Capture the cell that displays the provided text and extract its [x, y] central coordinate. 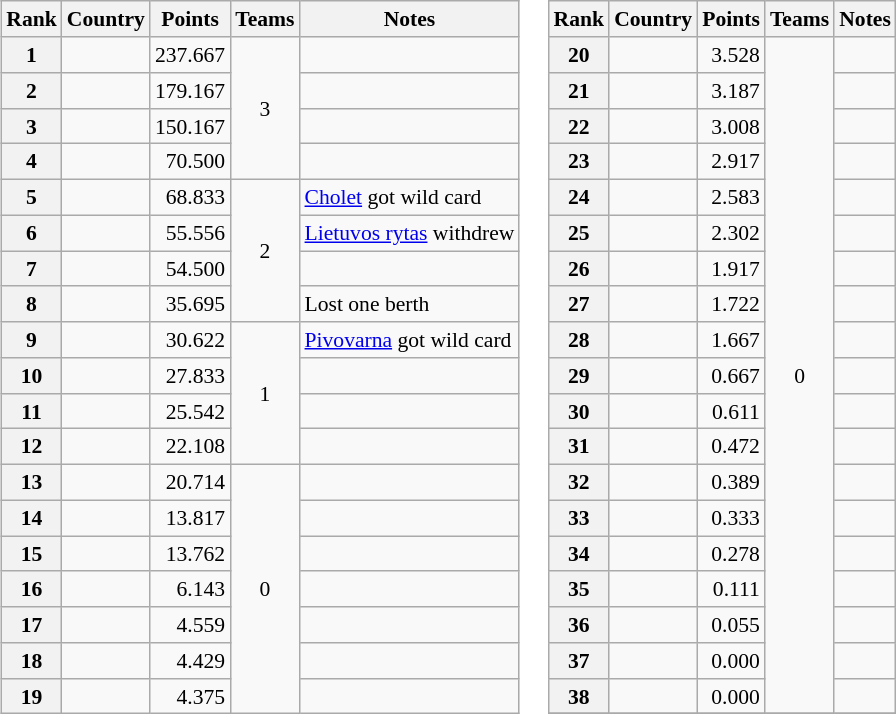
17 [32, 625]
7 [32, 269]
33 [580, 518]
28 [580, 340]
30.622 [190, 340]
4.429 [190, 661]
20 [580, 55]
Pivovarna got wild card [409, 340]
36 [580, 625]
0.111 [731, 589]
8 [32, 304]
9 [32, 340]
3.528 [731, 55]
25 [580, 233]
0.472 [731, 447]
4.559 [190, 625]
Lietuvos rytas withdrew [409, 233]
14 [32, 518]
27.833 [190, 376]
34 [580, 554]
22 [580, 126]
68.833 [190, 197]
10 [32, 376]
Lost one berth [409, 304]
16 [32, 589]
4.375 [190, 696]
19 [32, 696]
54.500 [190, 269]
0.611 [731, 411]
4 [32, 162]
150.167 [190, 126]
25.542 [190, 411]
23 [580, 162]
13.817 [190, 518]
3.187 [731, 91]
0.667 [731, 376]
26 [580, 269]
1.917 [731, 269]
2.302 [731, 233]
6.143 [190, 589]
21 [580, 91]
20.714 [190, 482]
0.333 [731, 518]
237.667 [190, 55]
35.695 [190, 304]
18 [32, 661]
31 [580, 447]
35 [580, 589]
13 [32, 482]
15 [32, 554]
0.055 [731, 625]
55.556 [190, 233]
24 [580, 197]
0.278 [731, 554]
13.762 [190, 554]
37 [580, 661]
70.500 [190, 162]
2.917 [731, 162]
1.722 [731, 304]
2.583 [731, 197]
3.008 [731, 126]
Cholet got wild card [409, 197]
0.389 [731, 482]
179.167 [190, 91]
29 [580, 376]
5 [32, 197]
1.667 [731, 340]
27 [580, 304]
11 [32, 411]
30 [580, 411]
22.108 [190, 447]
38 [580, 696]
12 [32, 447]
32 [580, 482]
6 [32, 233]
